Return the [X, Y] coordinate for the center point of the cell that contains the specified text.  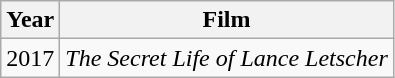
2017 [30, 58]
Year [30, 20]
The Secret Life of Lance Letscher [226, 58]
Film [226, 20]
